Return the (X, Y) coordinate for the center point of the cell that contains the specified text.  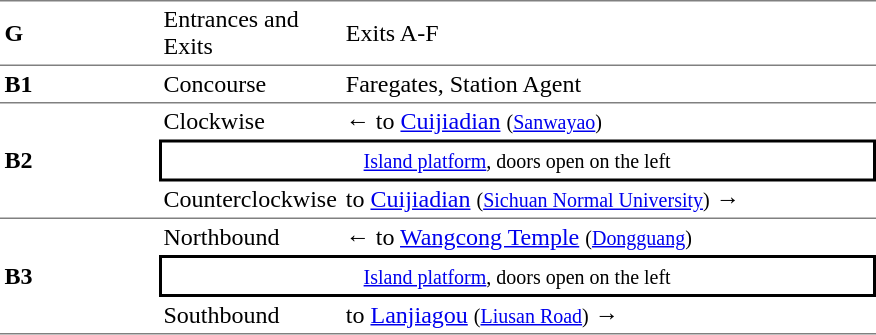
B3 (80, 277)
Entrances and Exits (250, 33)
Northbound (250, 237)
B1 (80, 85)
G (80, 33)
to Lanjiagou (Liusan Road) → (608, 316)
to Cuijiadian (Sichuan Normal University) → (608, 201)
← to Cuijiadian (Sanwayao) (608, 122)
← to Wangcong Temple (Dongguang) (608, 237)
Southbound (250, 316)
Faregates, Station Agent (608, 85)
B2 (80, 162)
Counterclockwise (250, 201)
Exits A-F (608, 33)
Clockwise (250, 122)
Concourse (250, 85)
